Detect which cell encompasses the target text, then output its (X, Y) center coordinate. 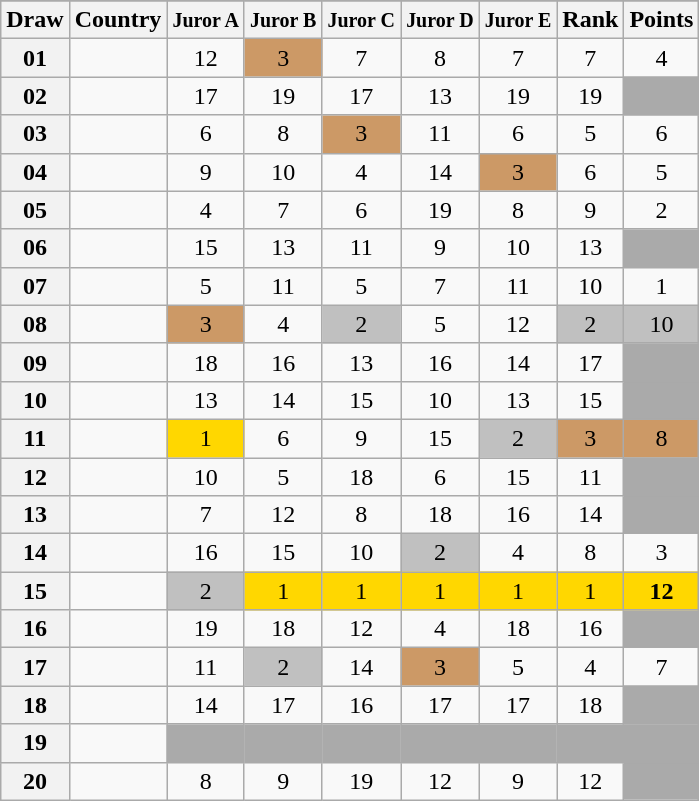
Points (662, 20)
07 (35, 286)
04 (35, 172)
Draw (35, 20)
09 (35, 362)
Juror A (206, 20)
08 (35, 324)
01 (35, 58)
02 (35, 96)
Juror D (440, 20)
20 (35, 781)
05 (35, 210)
Rank (590, 20)
06 (35, 248)
Juror E (518, 20)
Country (118, 20)
Juror B (283, 20)
Juror C (362, 20)
03 (35, 134)
